Determine the [x, y] coordinate at the center of the cell enclosing the given text.  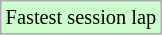
Fastest session lap [81, 17]
